Return [x, y] of the center of cell containing provided text 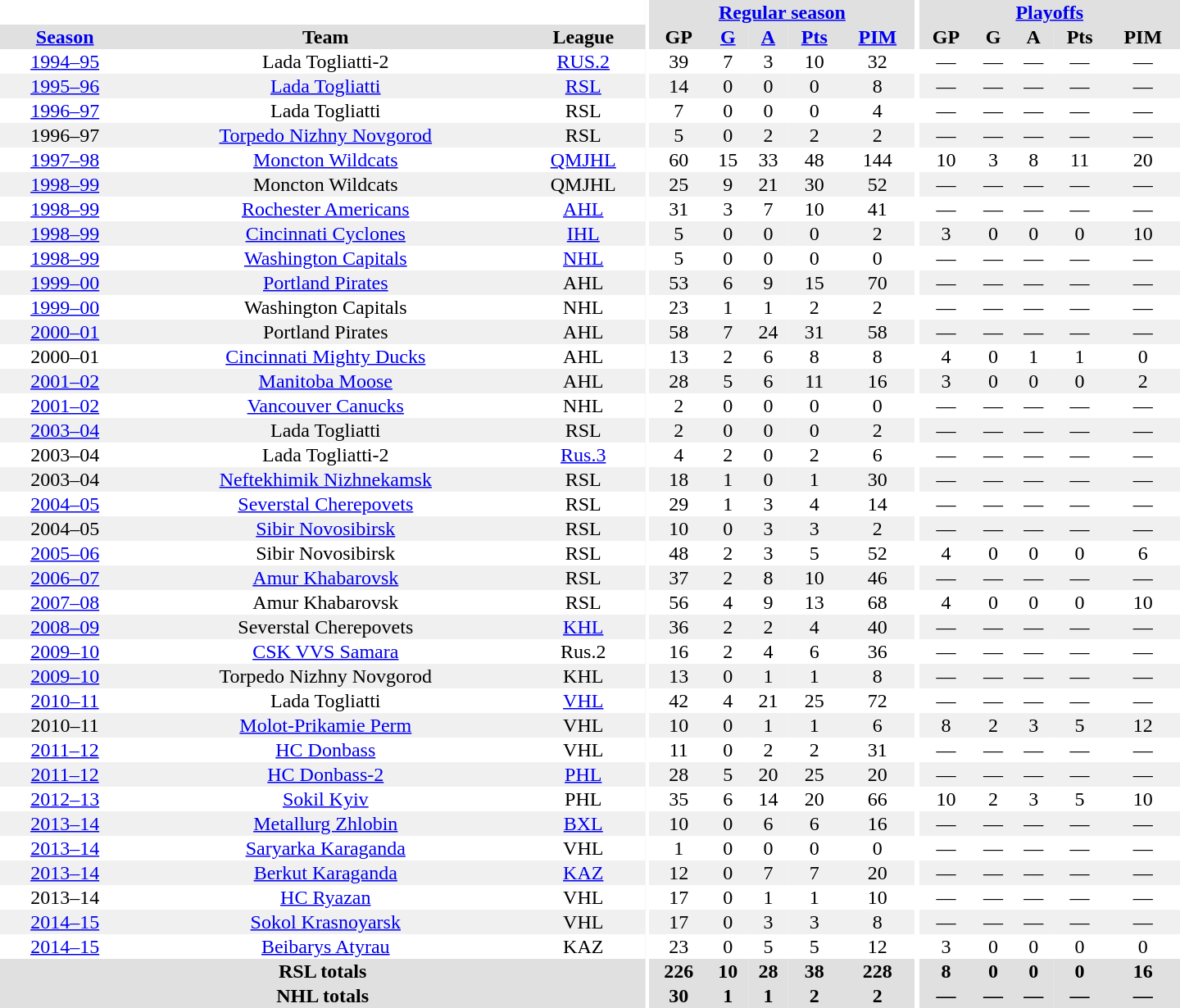
56 [678, 602]
Playoffs [1049, 12]
Rus.2 [583, 652]
Cincinnati Cyclones [325, 234]
24 [769, 332]
2008–09 [65, 627]
Season [65, 37]
60 [678, 160]
Manitoba Moose [325, 381]
2006–07 [65, 578]
53 [678, 283]
CSK VVS Samara [325, 652]
League [583, 37]
144 [878, 160]
226 [678, 971]
38 [815, 971]
18 [678, 479]
228 [878, 971]
IHL [583, 234]
HC Ryazan [325, 897]
NHL totals [323, 996]
39 [678, 61]
Metallurg Zhlobin [325, 824]
HC Donbass-2 [325, 774]
Berkut Karaganda [325, 873]
Saryarka Karaganda [325, 848]
32 [878, 61]
Rochester Americans [325, 209]
2012–13 [65, 799]
2005–06 [65, 553]
40 [878, 627]
42 [678, 701]
46 [878, 578]
1997–98 [65, 160]
Sokol Krasnoyarsk [325, 922]
HC Donbass [325, 750]
1995–96 [65, 86]
70 [878, 283]
1994–95 [65, 61]
Cincinnati Mighty Ducks [325, 356]
Team [325, 37]
RSL totals [323, 971]
Regular season [782, 12]
Rus.3 [583, 455]
35 [678, 799]
Neftekhimik Nizhnekamsk [325, 479]
BXL [583, 824]
72 [878, 701]
Vancouver Canucks [325, 406]
Molot-Prikamie Perm [325, 725]
37 [678, 578]
29 [678, 504]
33 [769, 160]
68 [878, 602]
RUS.2 [583, 61]
Beibarys Atyrau [325, 947]
41 [878, 209]
Sokil Kyiv [325, 799]
2007–08 [65, 602]
66 [878, 799]
